Scan for the cell matching the given text and deliver its (X, Y) coordinate at center. 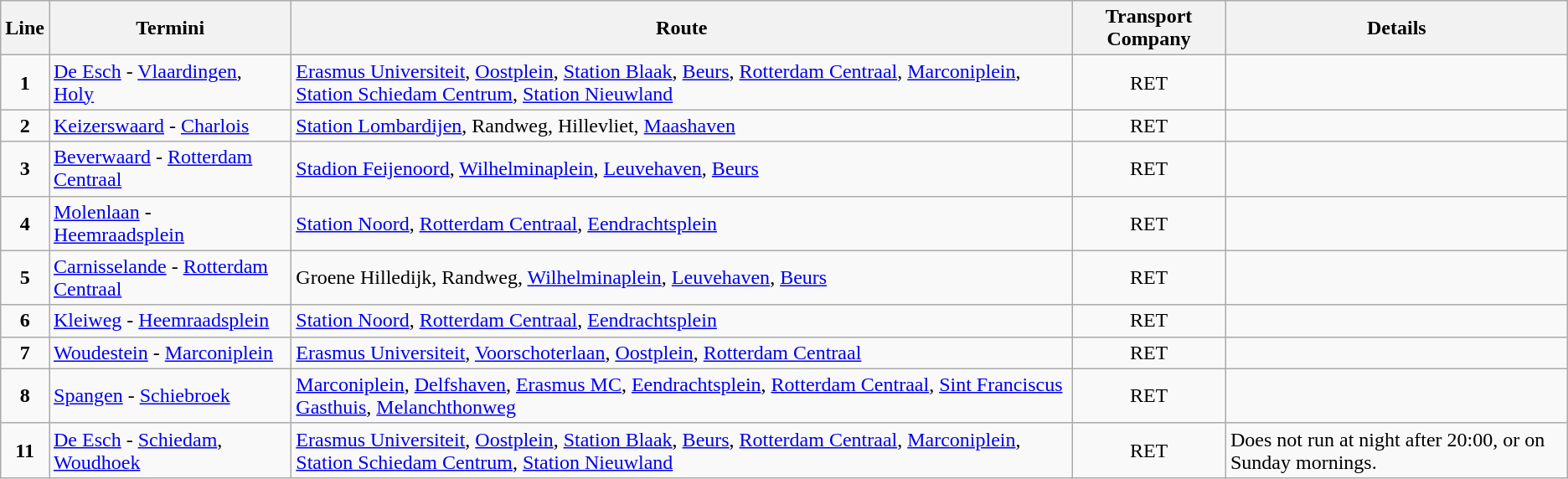
Groene Hilledijk, Randweg, Wilhelminaplein, Leuvehaven, Beurs (682, 278)
6 (25, 321)
11 (25, 451)
Carnisselande - Rotterdam Centraal (169, 278)
Termini (169, 28)
Transport Company (1149, 28)
Does not run at night after 20:00, or on Sunday mornings. (1396, 451)
Stadion Feijenoord, Wilhelminaplein, Leuvehaven, Beurs (682, 169)
Keizerswaard - Charlois (169, 126)
3 (25, 169)
De Esch - Vlaardingen, Holy (169, 82)
Erasmus Universiteit, Voorschoterlaan, Oostplein, Rotterdam Centraal (682, 353)
Station Lombardijen, Randweg, Hillevliet, Maashaven (682, 126)
8 (25, 395)
Marconiplein, Delfshaven, Erasmus MC, Eendrachtsplein, Rotterdam Centraal, Sint Franciscus Gasthuis, Melanchthonweg (682, 395)
Route (682, 28)
Kleiweg - Heemraadsplein (169, 321)
4 (25, 223)
Beverwaard - Rotterdam Centraal (169, 169)
De Esch - Schiedam, Woudhoek (169, 451)
Molenlaan - Heemraadsplein (169, 223)
7 (25, 353)
2 (25, 126)
Woudestein - Marconiplein (169, 353)
Spangen - Schiebroek (169, 395)
Line (25, 28)
Details (1396, 28)
5 (25, 278)
1 (25, 82)
